Extract the [x, y] coordinate from the center of the cell holding the provided text.  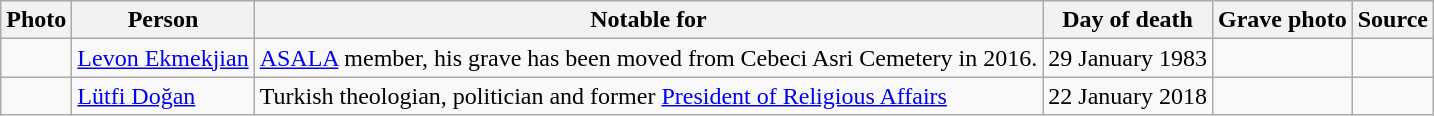
Notable for [648, 20]
ASALA member, his grave has been moved from Cebeci Asri Cemetery in 2016. [648, 58]
Source [1392, 20]
29 January 1983 [1128, 58]
Turkish theologian, politician and former President of Religious Affairs [648, 96]
Lütfi Doğan [163, 96]
Photo [36, 20]
Person [163, 20]
22 January 2018 [1128, 96]
Day of death [1128, 20]
Levon Ekmekjian [163, 58]
Grave photo [1282, 20]
